Find where the given text appears and provide that cell's center as (X, Y) coordinate. 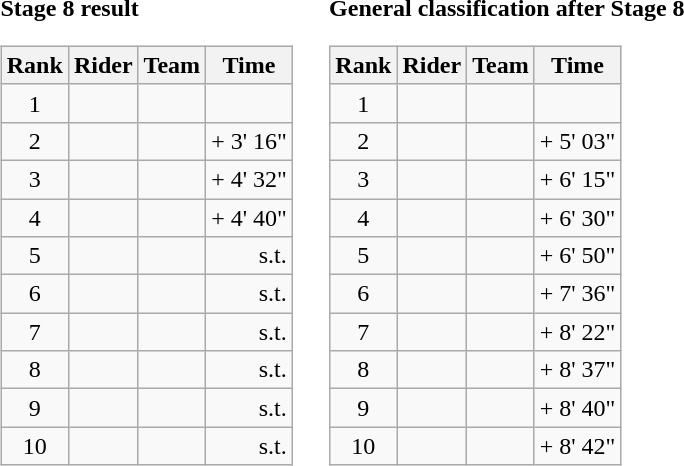
+ 6' 30" (578, 217)
+ 8' 42" (578, 446)
+ 5' 03" (578, 141)
+ 6' 15" (578, 179)
+ 8' 37" (578, 370)
+ 7' 36" (578, 294)
+ 8' 22" (578, 332)
+ 6' 50" (578, 256)
+ 3' 16" (250, 141)
+ 4' 40" (250, 217)
+ 8' 40" (578, 408)
+ 4' 32" (250, 179)
